Identify which cell holds the provided text, then report its (X, Y) central coordinate. 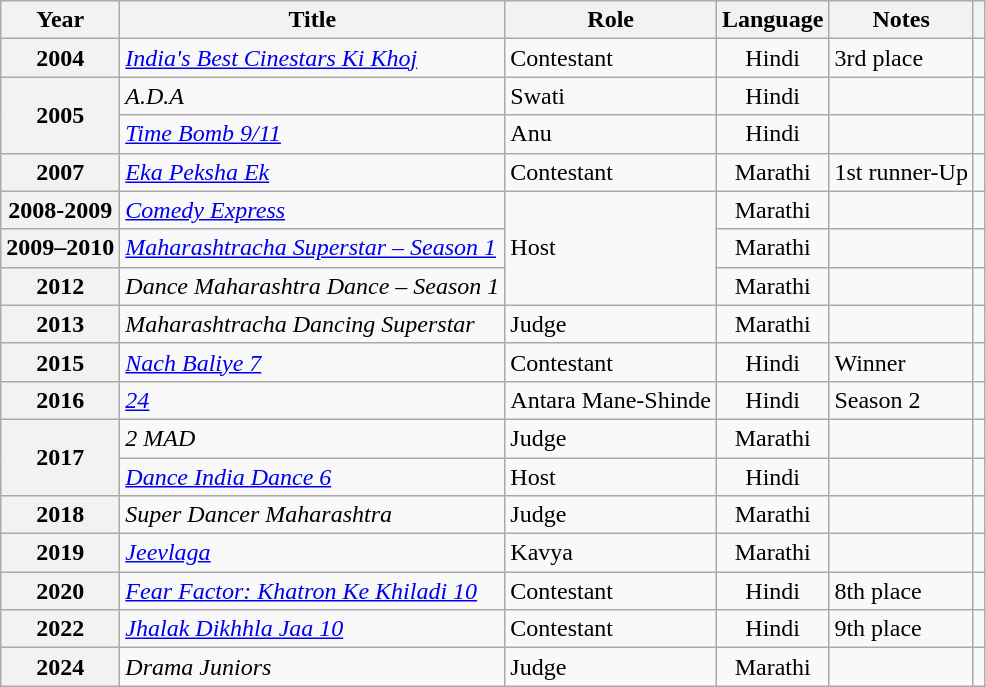
Language (772, 20)
Kavya (611, 553)
A.D.A (312, 96)
Drama Juniors (312, 667)
Jeevlaga (312, 553)
24 (312, 400)
Nach Baliye 7 (312, 362)
India's Best Cinestars Ki Khoj (312, 58)
Season 2 (902, 400)
2015 (60, 362)
Jhalak Dikhhla Jaa 10 (312, 629)
Notes (902, 20)
Swati (611, 96)
2005 (60, 115)
Anu (611, 134)
9th place (902, 629)
2012 (60, 286)
Fear Factor: Khatron Ke Khiladi 10 (312, 591)
1st runner-Up (902, 172)
Time Bomb 9/11 (312, 134)
Title (312, 20)
Dance Maharashtra Dance – Season 1 (312, 286)
Dance India Dance 6 (312, 477)
3rd place (902, 58)
2022 (60, 629)
2007 (60, 172)
Antara Mane-Shinde (611, 400)
Winner (902, 362)
2019 (60, 553)
2013 (60, 324)
2008-2009 (60, 210)
2009–2010 (60, 248)
2017 (60, 457)
Year (60, 20)
2018 (60, 515)
Comedy Express (312, 210)
2024 (60, 667)
2004 (60, 58)
2 MAD (312, 438)
Super Dancer Maharashtra (312, 515)
2016 (60, 400)
8th place (902, 591)
Eka Peksha Ek (312, 172)
Maharashtracha Dancing Superstar (312, 324)
Maharashtracha Superstar – Season 1 (312, 248)
Role (611, 20)
2020 (60, 591)
